Identify which cell holds the provided text, then report its [X, Y] central coordinate. 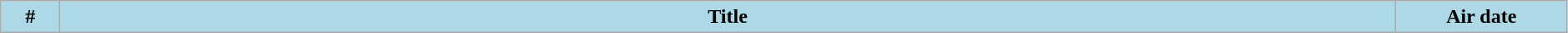
# [30, 17]
Air date [1481, 17]
Title [728, 17]
